From the cell containing the given text, extract its center point as (X, Y) coordinate. 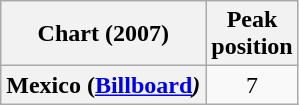
7 (252, 85)
Chart (2007) (104, 34)
Peakposition (252, 34)
Mexico (Billboard) (104, 85)
